Determine the (X, Y) coordinate at the center of the cell enclosing the given text.  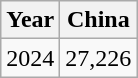
2024 (30, 58)
27,226 (98, 58)
China (98, 20)
Year (30, 20)
